For the text-containing cell, return its midpoint in (x, y) coordinate format. 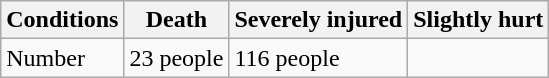
Conditions (62, 20)
Severely injured (318, 20)
Number (62, 58)
Death (176, 20)
Slightly hurt (478, 20)
23 people (176, 58)
116 people (318, 58)
